Return the [X, Y] coordinate for the center point of the cell that contains the specified text.  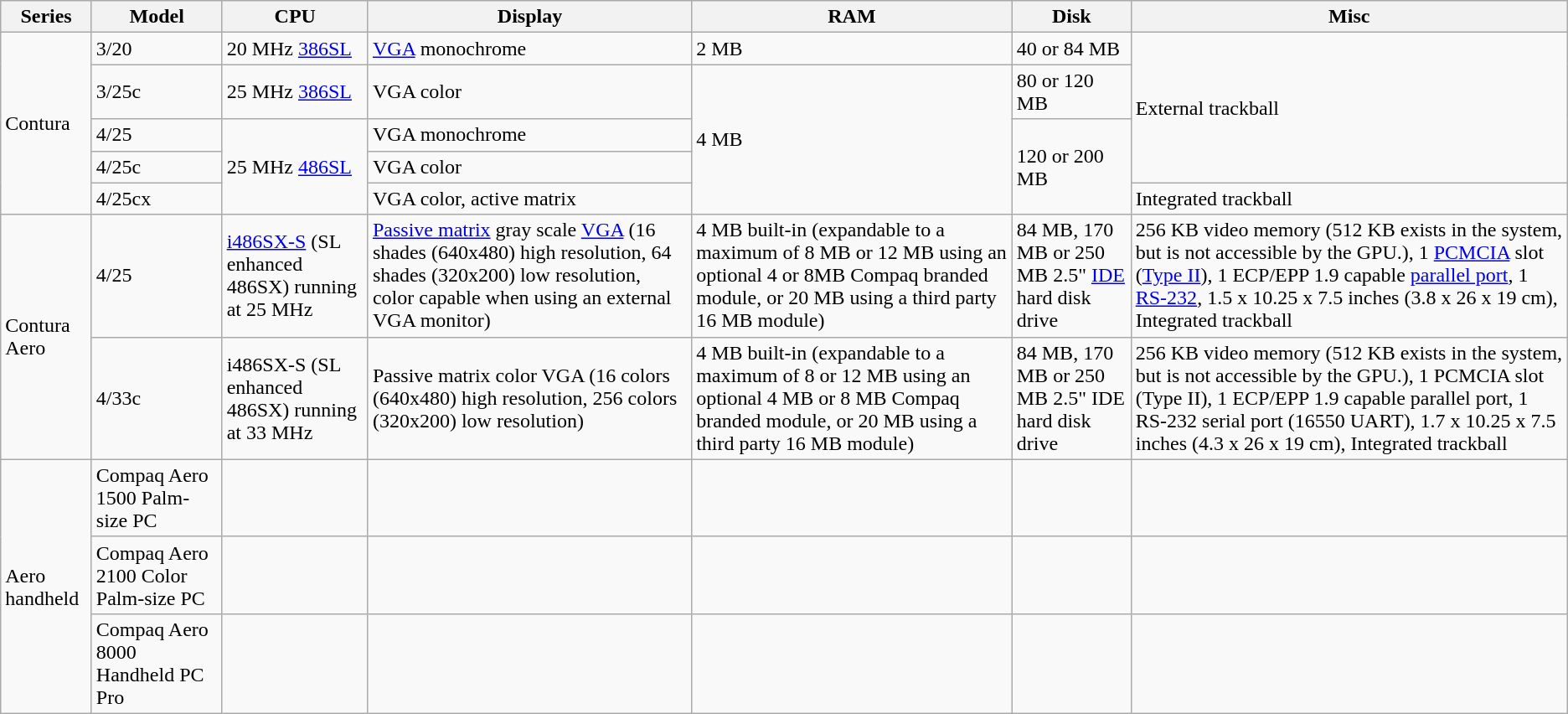
3/25c [157, 92]
Contura [47, 124]
Passive matrix color VGA (16 colors (640x480) high resolution, 256 colors (320x200) low resolution) [529, 398]
4/25c [157, 167]
80 or 120 MB [1071, 92]
20 MHz 386SL [295, 49]
Compaq Aero 1500 Palm-size PC [157, 498]
i486SX-S (SL enhanced 486SX) running at 25 MHz [295, 276]
Aero handheld [47, 587]
i486SX-S (SL enhanced 486SX) running at 33 MHz [295, 398]
External trackball [1349, 107]
Series [47, 17]
Integrated trackball [1349, 199]
120 or 200 MB [1071, 167]
25 MHz 486SL [295, 167]
RAM [853, 17]
VGA color, active matrix [529, 199]
Contura Aero [47, 337]
CPU [295, 17]
Display [529, 17]
Misc [1349, 17]
Disk [1071, 17]
40 or 84 MB [1071, 49]
4 MB built-in (expandable to a maximum of 8 MB or 12 MB using an optional 4 or 8MB Compaq branded module, or 20 MB using a third party 16 MB module) [853, 276]
3/20 [157, 49]
Compaq Aero 8000 Handheld PC Pro [157, 664]
4 MB built-in (expandable to a maximum of 8 or 12 MB using an optional 4 MB or 8 MB Compaq branded module, or 20 MB using a third party 16 MB module) [853, 398]
4/33c [157, 398]
Model [157, 17]
4/25cx [157, 199]
25 MHz 386SL [295, 92]
2 MB [853, 49]
4 MB [853, 139]
Compaq Aero 2100 Color Palm-size PC [157, 575]
